From the cell containing the given text, extract its center point as (x, y) coordinate. 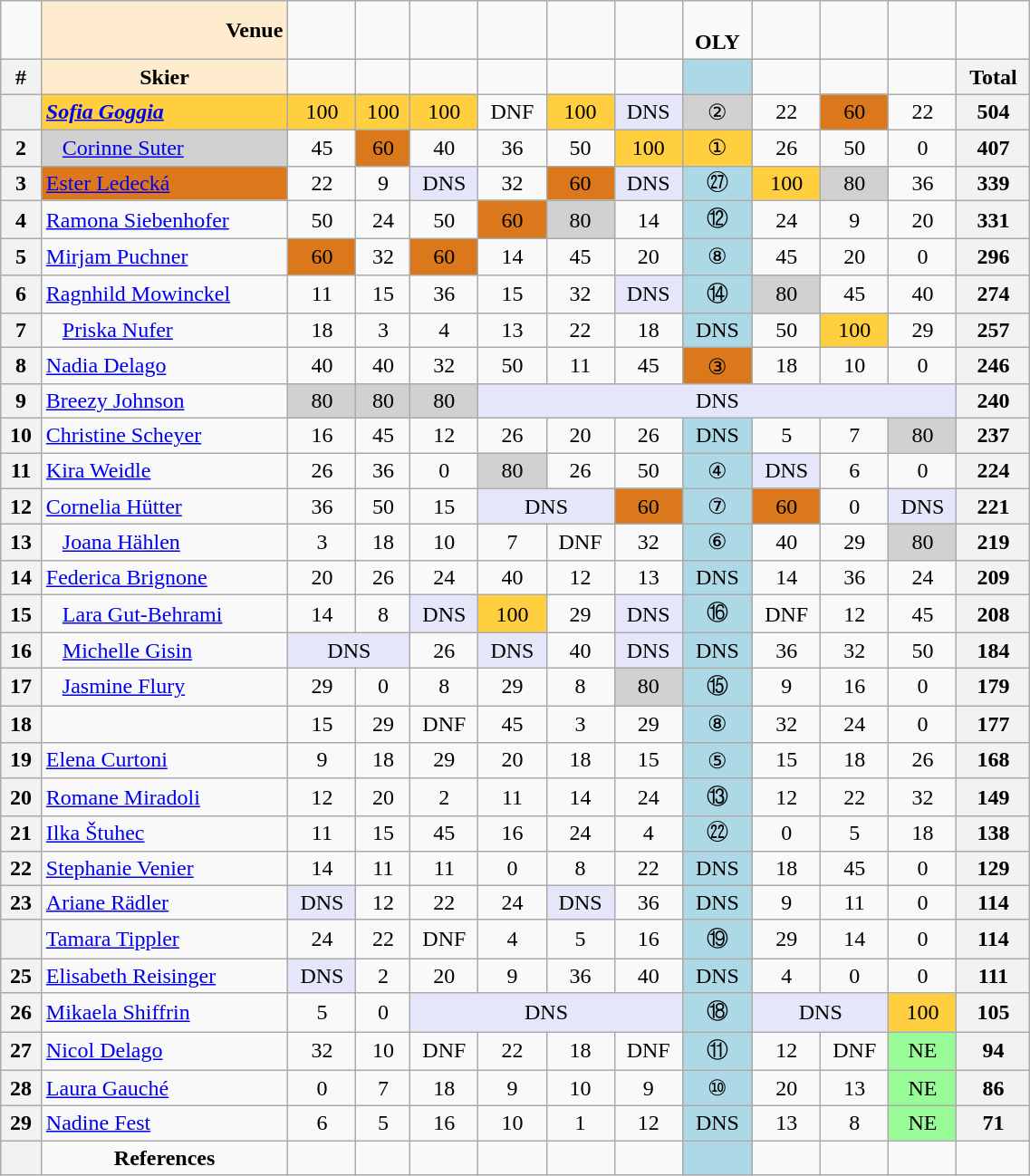
184 (993, 651)
274 (993, 294)
177 (993, 724)
Lara Gut-Behrami (165, 614)
Tamara Tippler (165, 939)
221 (993, 506)
Skier (165, 77)
339 (993, 183)
Kira Weidle (165, 471)
111 (993, 976)
Federica Brignone (165, 577)
Nicol Delago (165, 1051)
208 (993, 614)
Nadia Delago (165, 366)
19 (22, 760)
Venue (165, 31)
Mikaela Shiffrin (165, 1013)
246 (993, 366)
28 (22, 1088)
27 (22, 1051)
Total (993, 77)
㉒ (717, 834)
Ragnhild Mowinckel (165, 294)
Ramona Siebenhofer (165, 219)
Cornelia Hütter (165, 506)
296 (993, 257)
㉗ (717, 183)
407 (993, 148)
23 (22, 902)
Elena Curtoni (165, 760)
Joana Hählen (165, 543)
⑩ (717, 1088)
⑦ (717, 506)
Ariane Rädler (165, 902)
86 (993, 1088)
④ (717, 471)
⑤ (717, 760)
105 (993, 1013)
149 (993, 797)
257 (993, 331)
129 (993, 868)
① (717, 148)
Romane Miradoli (165, 797)
OLY (717, 31)
Ester Ledecká (165, 183)
1 (580, 1123)
Stephanie Venier (165, 868)
⑯ (717, 614)
# (22, 77)
Corinne Suter (165, 148)
⑥ (717, 543)
71 (993, 1123)
Nadine Fest (165, 1123)
Christine Scheyer (165, 435)
⑬ (717, 797)
⑮ (717, 687)
⑭ (717, 294)
331 (993, 219)
Mirjam Puchner (165, 257)
References (165, 1158)
219 (993, 543)
25 (22, 976)
240 (993, 400)
Sofia Goggia (165, 112)
Laura Gauché (165, 1088)
Ilka Štuhec (165, 834)
179 (993, 687)
Jasmine Flury (165, 687)
Elisabeth Reisinger (165, 976)
③ (717, 366)
⑱ (717, 1013)
94 (993, 1051)
138 (993, 834)
② (717, 112)
17 (22, 687)
Priska Nufer (165, 331)
237 (993, 435)
Michelle Gisin (165, 651)
⑲ (717, 939)
⑫ (717, 219)
⑪ (717, 1051)
504 (993, 112)
Breezy Johnson (165, 400)
209 (993, 577)
21 (22, 834)
224 (993, 471)
168 (993, 760)
